Search for the cell housing the specified text and yield its [X, Y] center coordinate. 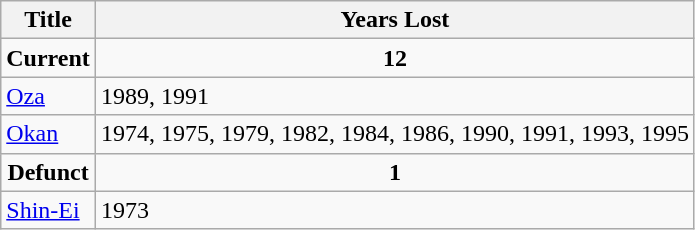
Shin-Ei [48, 210]
12 [394, 58]
Years Lost [394, 20]
1973 [394, 210]
1 [394, 172]
Title [48, 20]
1974, 1975, 1979, 1982, 1984, 1986, 1990, 1991, 1993, 1995 [394, 134]
1989, 1991 [394, 96]
Okan [48, 134]
Current [48, 58]
Defunct [48, 172]
Oza [48, 96]
